Output the (X, Y) coordinate of the center of the cell containing the given text.  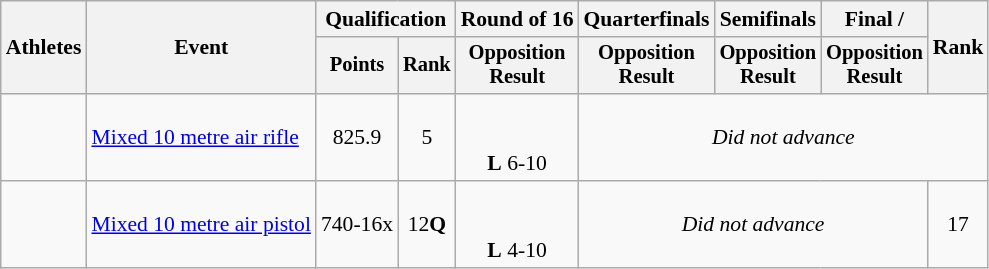
5 (427, 138)
17 (958, 224)
L 4-10 (518, 224)
Round of 16 (518, 19)
Athletes (44, 48)
Final / (874, 19)
Semifinals (768, 19)
Event (201, 48)
12Q (427, 224)
L 6-10 (518, 138)
Mixed 10 metre air rifle (201, 138)
825.9 (357, 138)
Mixed 10 metre air pistol (201, 224)
Quarterfinals (647, 19)
Points (357, 66)
740-16x (357, 224)
Qualification (386, 19)
